For the text-containing cell, return its midpoint in (x, y) coordinate format. 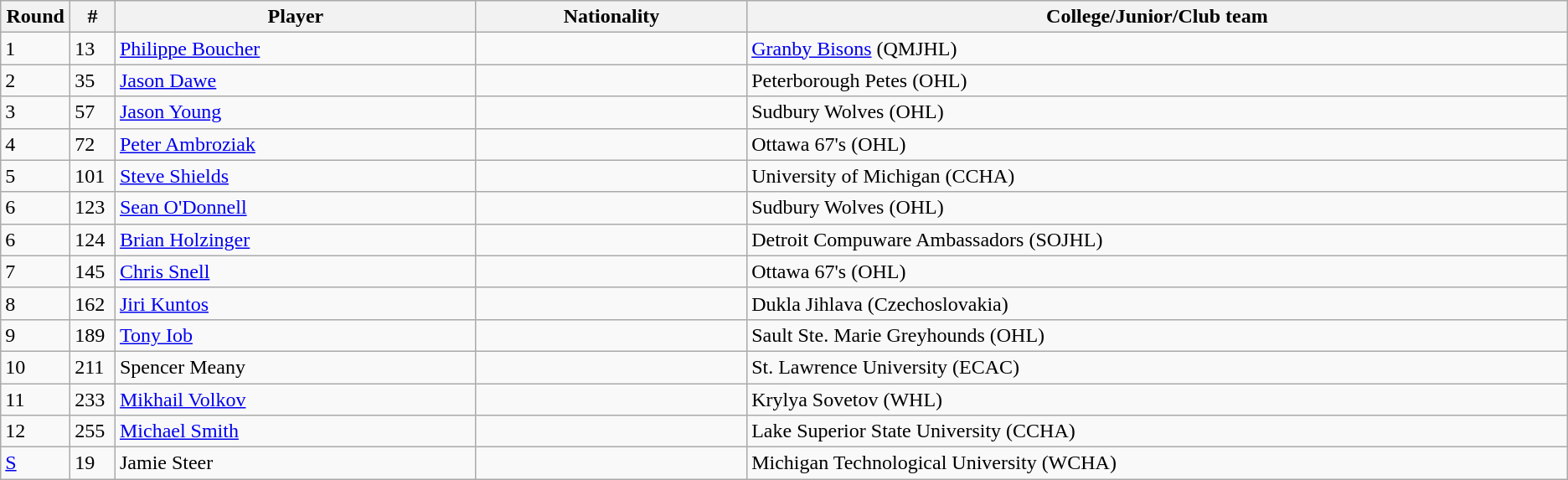
162 (93, 303)
3 (35, 112)
57 (93, 112)
9 (35, 335)
Granby Bisons (QMJHL) (1158, 49)
Philippe Boucher (295, 49)
College/Junior/Club team (1158, 17)
Round (35, 17)
4 (35, 144)
Jamie Steer (295, 463)
233 (93, 400)
10 (35, 367)
Dukla Jihlava (Czechoslovakia) (1158, 303)
123 (93, 208)
Spencer Meany (295, 367)
5 (35, 176)
Peterborough Petes (OHL) (1158, 80)
11 (35, 400)
Jason Young (295, 112)
124 (93, 240)
Tony Iob (295, 335)
7 (35, 271)
Chris Snell (295, 271)
University of Michigan (CCHA) (1158, 176)
145 (93, 271)
Sean O'Donnell (295, 208)
255 (93, 431)
12 (35, 431)
19 (93, 463)
189 (93, 335)
Jiri Kuntos (295, 303)
# (93, 17)
72 (93, 144)
Steve Shields (295, 176)
Sault Ste. Marie Greyhounds (OHL) (1158, 335)
Peter Ambroziak (295, 144)
8 (35, 303)
Michigan Technological University (WCHA) (1158, 463)
Brian Holzinger (295, 240)
Lake Superior State University (CCHA) (1158, 431)
101 (93, 176)
35 (93, 80)
S (35, 463)
Detroit Compuware Ambassadors (SOJHL) (1158, 240)
Mikhail Volkov (295, 400)
St. Lawrence University (ECAC) (1158, 367)
13 (93, 49)
Jason Dawe (295, 80)
2 (35, 80)
Nationality (611, 17)
Player (295, 17)
Krylya Sovetov (WHL) (1158, 400)
211 (93, 367)
1 (35, 49)
Michael Smith (295, 431)
